For the text-containing cell, return its midpoint in [X, Y] coordinate format. 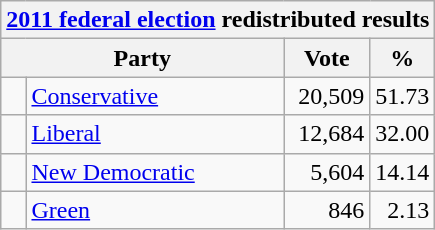
32.00 [402, 134]
14.14 [402, 172]
2.13 [402, 210]
5,604 [327, 172]
% [402, 58]
2011 federal election redistributed results [218, 20]
Conservative [155, 96]
Vote [327, 58]
New Democratic [155, 172]
51.73 [402, 96]
12,684 [327, 134]
Party [142, 58]
20,509 [327, 96]
Liberal [155, 134]
Green [155, 210]
846 [327, 210]
